Determine the [X, Y] coordinate at the center of the cell enclosing the given text.  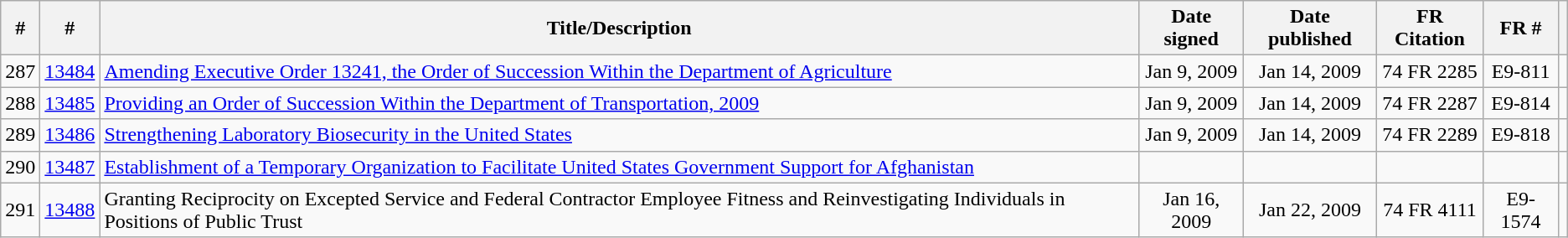
Title/Description [619, 28]
Jan 16, 2009 [1191, 210]
Providing an Order of Succession Within the Department of Transportation, 2009 [619, 103]
290 [20, 167]
289 [20, 135]
Amending Executive Order 13241, the Order of Succession Within the Department of Agriculture [619, 71]
Establishment of a Temporary Organization to Facilitate United States Government Support for Afghanistan [619, 167]
74 FR 4111 [1430, 210]
287 [20, 71]
FR # [1521, 28]
74 FR 2289 [1430, 135]
E9-818 [1521, 135]
291 [20, 210]
13485 [70, 103]
74 FR 2285 [1430, 71]
74 FR 2287 [1430, 103]
FR Citation [1430, 28]
13487 [70, 167]
288 [20, 103]
Granting Reciprocity on Excepted Service and Federal Contractor Employee Fitness and Reinvestigating Individuals in Positions of Public Trust [619, 210]
E9-1574 [1521, 210]
E9-814 [1521, 103]
Date published [1310, 28]
Date signed [1191, 28]
13486 [70, 135]
13484 [70, 71]
Jan 22, 2009 [1310, 210]
E9-811 [1521, 71]
13488 [70, 210]
Strengthening Laboratory Biosecurity in the United States [619, 135]
